Search for the cell housing the specified text and yield its (x, y) center coordinate. 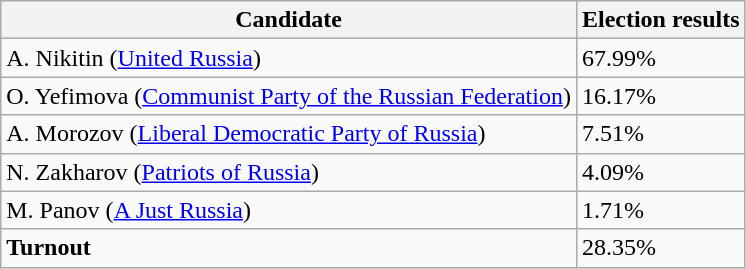
16.17% (660, 96)
N. Zakharov (Patriots of Russia) (289, 172)
Candidate (289, 20)
M. Panov (A Just Russia) (289, 210)
28.35% (660, 248)
7.51% (660, 134)
A. Nikitin (United Russia) (289, 58)
O. Yefimova (Communist Party of the Russian Federation) (289, 96)
67.99% (660, 58)
4.09% (660, 172)
Turnout (289, 248)
A. Morozov (Liberal Democratic Party of Russia) (289, 134)
Election results (660, 20)
1.71% (660, 210)
